Pinpoint the cell where the given text exists, returning its [X, Y] midpoint coordinate. 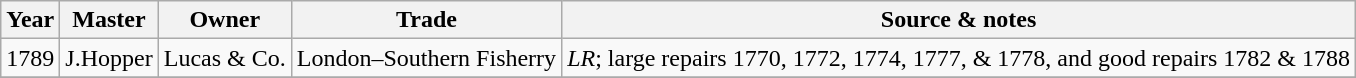
Year [30, 20]
London–Southern Fisherry [426, 58]
J.Hopper [109, 58]
LR; large repairs 1770, 1772, 1774, 1777, & 1778, and good repairs 1782 & 1788 [959, 58]
Master [109, 20]
Source & notes [959, 20]
Owner [224, 20]
Lucas & Co. [224, 58]
1789 [30, 58]
Trade [426, 20]
